Provide the (x, y) coordinate of the cell's center where the given text is located.  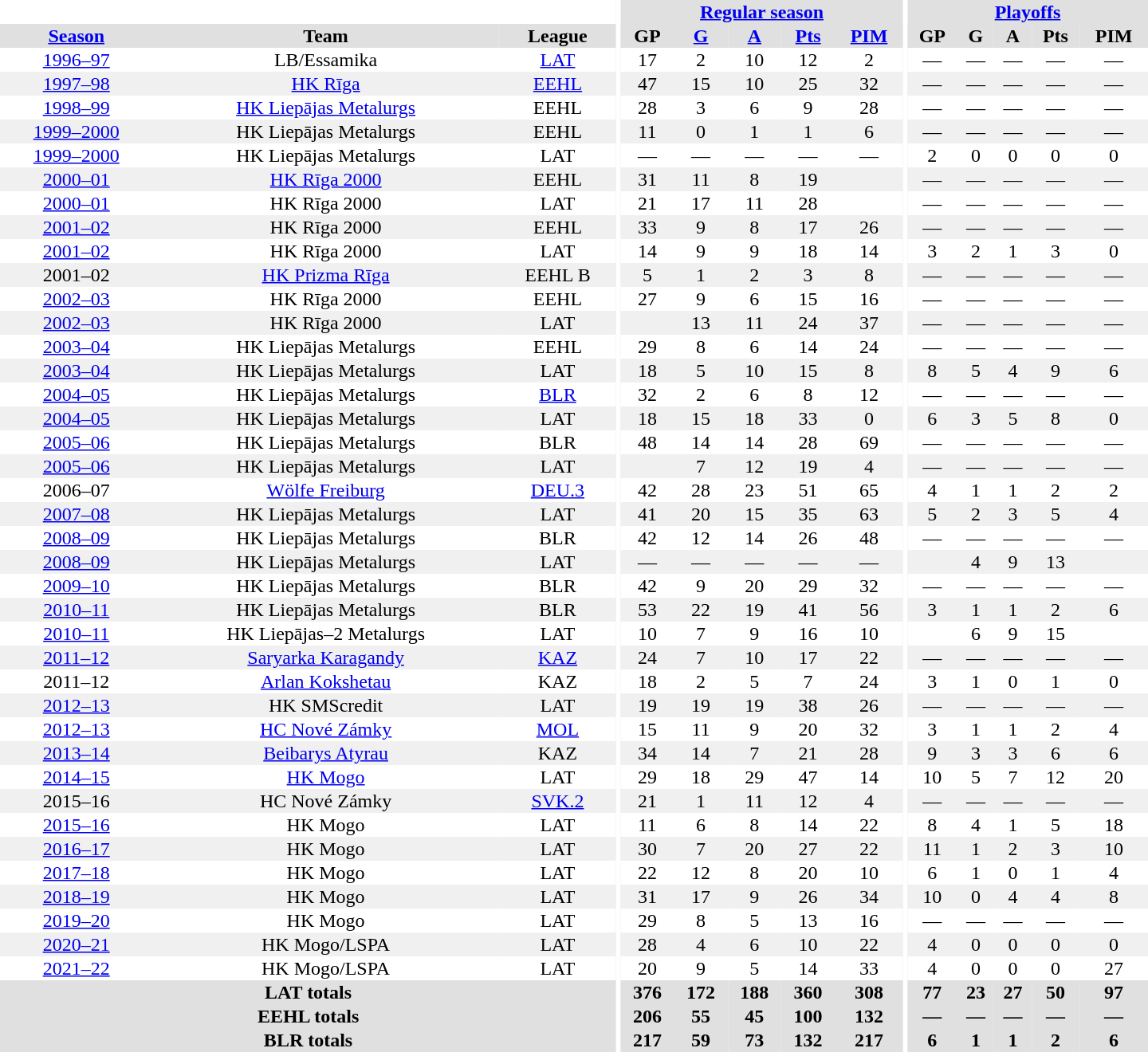
59 (702, 1040)
LAT totals (308, 992)
HK Liepājas–2 Metalurgs (325, 634)
HK Rīga (325, 84)
2006–07 (77, 490)
50 (1056, 992)
Beibarys Atyrau (325, 753)
37 (869, 323)
2020–21 (77, 944)
45 (754, 1016)
League (558, 36)
2016–17 (77, 849)
376 (647, 992)
Regular season (762, 12)
65 (869, 490)
63 (869, 514)
HK SMScredit (325, 705)
Arlan Kokshetau (325, 681)
2014–15 (77, 777)
MOL (558, 729)
30 (647, 849)
EEHL B (558, 275)
2013–14 (77, 753)
Season (77, 36)
2009–10 (77, 586)
2019–20 (77, 920)
EEHL totals (308, 1016)
172 (702, 992)
56 (869, 610)
53 (647, 610)
25 (808, 84)
188 (754, 992)
206 (647, 1016)
2017–18 (77, 873)
69 (869, 442)
Saryarka Karagandy (325, 657)
LB/Essamika (325, 60)
100 (808, 1016)
73 (754, 1040)
55 (702, 1016)
2018–19 (77, 897)
51 (808, 490)
360 (808, 992)
1997–98 (77, 84)
Playoffs (1028, 12)
2007–08 (77, 514)
38 (808, 705)
1996–97 (77, 60)
1998–99 (77, 108)
DEU.3 (558, 490)
BLR totals (308, 1040)
2021–22 (77, 968)
97 (1114, 992)
Wölfe Freiburg (325, 490)
SVK.2 (558, 801)
HK Prizma Rīga (325, 275)
77 (933, 992)
35 (808, 514)
308 (869, 992)
Team (325, 36)
